Find where the given text appears and provide that cell's center as (X, Y) coordinate. 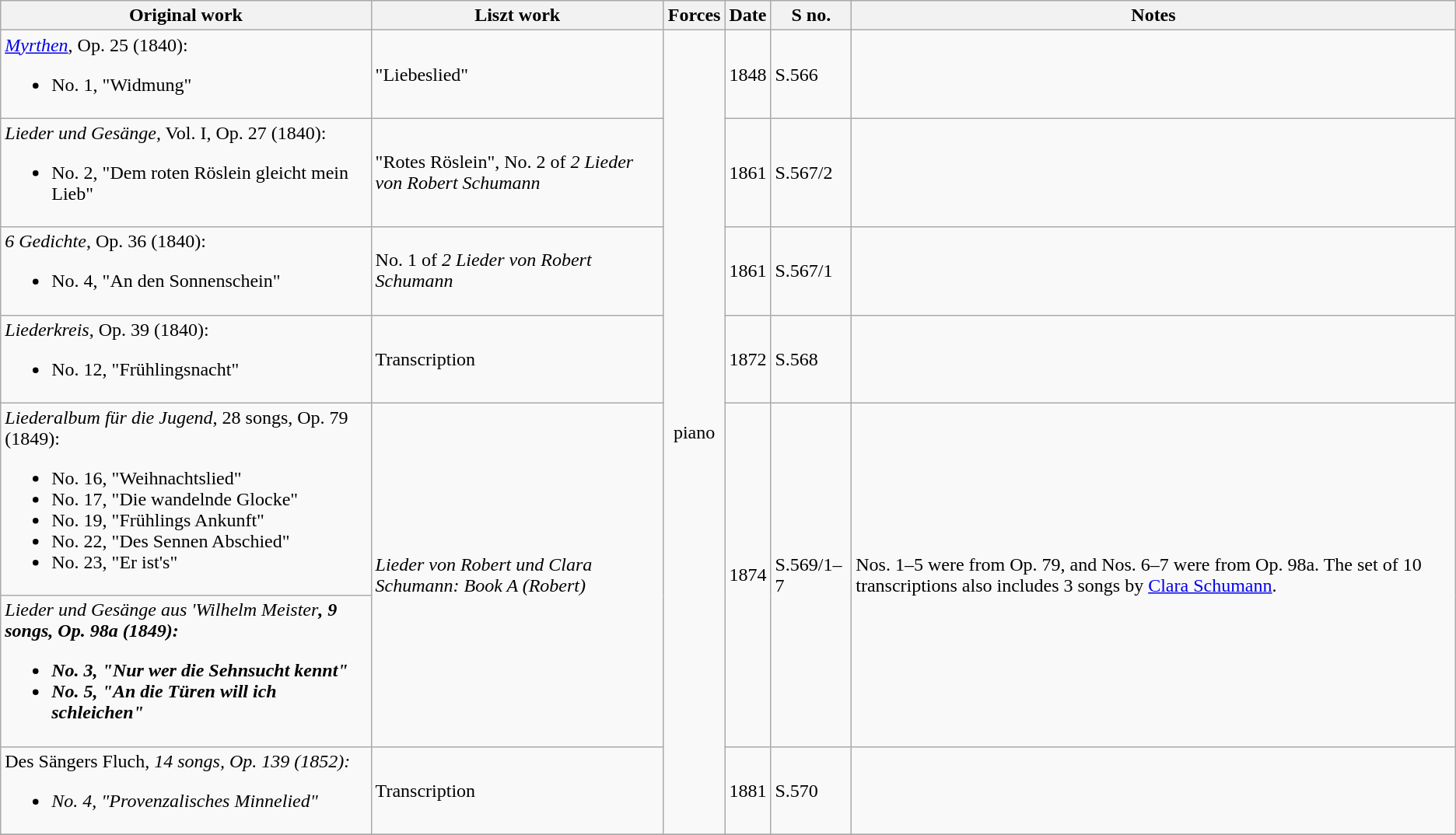
Lieder und Gesänge aus 'Wilhelm Meister, 9 songs, Op. 98a (1849):No. 3, "Nur wer die Sehnsucht kennt"No. 5, "An die Türen will ich schleichen" (186, 671)
Forces (694, 16)
S no. (811, 16)
Liszt work (517, 16)
S.567/2 (811, 173)
1881 (748, 790)
Lieder und Gesänge, Vol. I, Op. 27 (1840):No. 2, "Dem roten Röslein gleicht mein Lieb" (186, 173)
S.567/1 (811, 271)
piano (694, 432)
Liederkreis, Op. 39 (1840):No. 12, "Frühlingsnacht" (186, 359)
Lieder von Robert und Clara Schumann: Book A (Robert) (517, 575)
"Rotes Röslein", No. 2 of 2 Lieder von Robert Schumann (517, 173)
S.568 (811, 359)
"Liebeslied" (517, 75)
No. 1 of 2 Lieder von Robert Schumann (517, 271)
Date (748, 16)
1872 (748, 359)
Nos. 1–5 were from Op. 79, and Nos. 6–7 were from Op. 98a. The set of 10 transcriptions also includes 3 songs by Clara Schumann. (1154, 575)
S.566 (811, 75)
S.569/1–7 (811, 575)
1848 (748, 75)
S.570 (811, 790)
Original work (186, 16)
Des Sängers Fluch, 14 songs, Op. 139 (1852):No. 4, "Provenzalisches Minnelied" (186, 790)
Myrthen, Op. 25 (1840):No. 1, "Widmung" (186, 75)
1874 (748, 575)
Notes (1154, 16)
6 Gedichte, Op. 36 (1840):No. 4, "An den Sonnenschein" (186, 271)
